Search for the cell housing the specified text and yield its (X, Y) center coordinate. 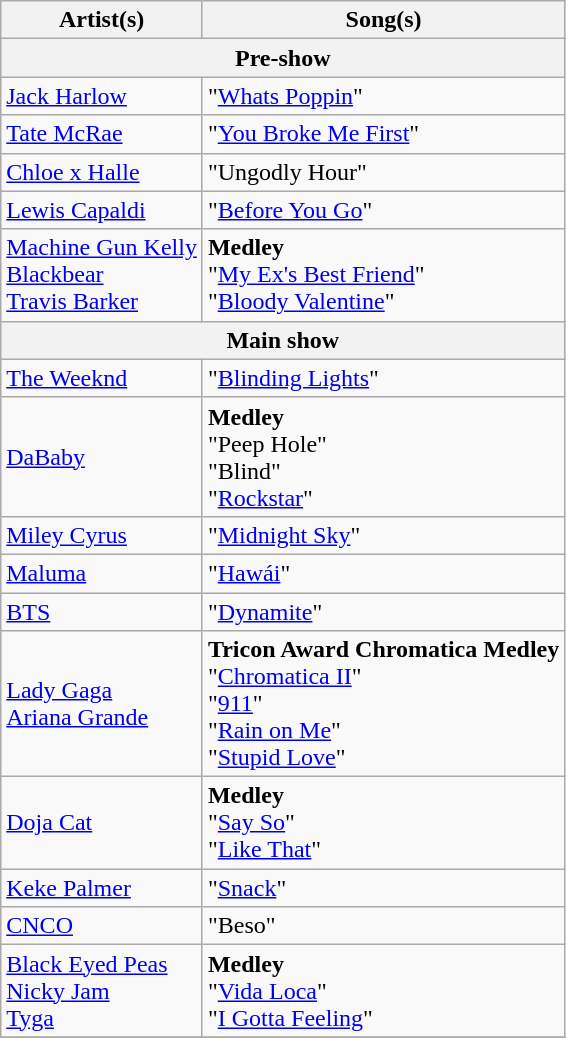
"Midnight Sky" (383, 535)
Medley"My Ex's Best Friend""Bloody Valentine" (383, 275)
"Hawái" (383, 573)
Medley"Vida Loca""I Gotta Feeling" (383, 991)
"You Broke Me First" (383, 134)
"Beso" (383, 926)
Medley"Peep Hole""Blind""Rockstar" (383, 456)
"Snack" (383, 888)
Medley"Say So""Like That" (383, 823)
"Before You Go" (383, 210)
Black Eyed PeasNicky JamTyga (102, 991)
BTS (102, 611)
"Dynamite" (383, 611)
CNCO (102, 926)
Lewis Capaldi (102, 210)
Pre-show (283, 58)
"Ungodly Hour" (383, 172)
Chloe x Halle (102, 172)
"Whats Poppin" (383, 96)
Miley Cyrus (102, 535)
Song(s) (383, 20)
"Blinding Lights" (383, 378)
Jack Harlow (102, 96)
Tricon Award Chromatica Medley "Chromatica II""911""Rain on Me""Stupid Love" (383, 704)
Main show (283, 340)
The Weeknd (102, 378)
Maluma (102, 573)
Doja Cat (102, 823)
Keke Palmer (102, 888)
Machine Gun KellyBlackbearTravis Barker (102, 275)
Artist(s) (102, 20)
Lady GagaAriana Grande (102, 704)
DaBaby (102, 456)
Tate McRae (102, 134)
